Identify which cell holds the provided text, then report its [X, Y] central coordinate. 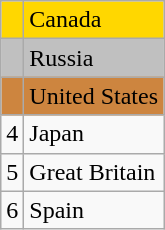
5 [12, 172]
4 [12, 134]
Spain [94, 210]
Russia [94, 58]
Japan [94, 134]
Canada [94, 20]
6 [12, 210]
Great Britain [94, 172]
United States [94, 96]
